Detect which cell encompasses the target text, then output its (x, y) center coordinate. 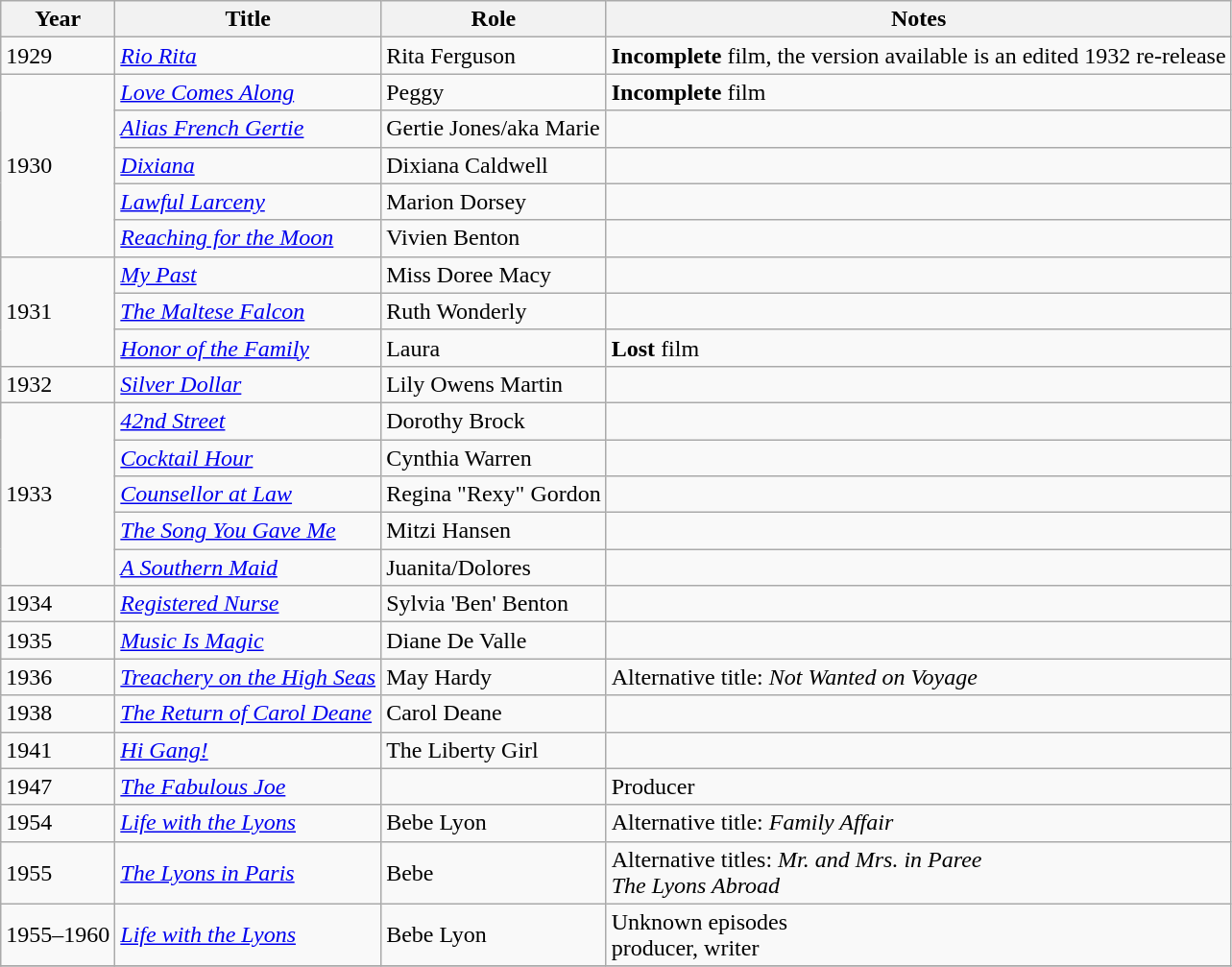
The Fabulous Joe (248, 786)
Honor of the Family (248, 348)
Hi Gang! (248, 750)
Unknown episodesproducer, writer (918, 935)
Treachery on the High Seas (248, 677)
Diane De Valle (494, 641)
1931 (58, 311)
Year (58, 19)
The Maltese Falcon (248, 311)
Cynthia Warren (494, 458)
42nd Street (248, 421)
Peggy (494, 92)
Alternative titles: Mr. and Mrs. in PareeThe Lyons Abroad (918, 872)
Love Comes Along (248, 92)
Gertie Jones/aka Marie (494, 129)
Counsellor at Law (248, 495)
Vivien Benton (494, 238)
Marion Dorsey (494, 202)
Cocktail Hour (248, 458)
Reaching for the Moon (248, 238)
1938 (58, 713)
Alias French Gertie (248, 129)
Regina "Rexy" Gordon (494, 495)
Dixiana (248, 165)
1935 (58, 641)
Silver Dollar (248, 384)
May Hardy (494, 677)
1947 (58, 786)
Alternative title: Family Affair (918, 823)
Juanita/Dolores (494, 568)
1932 (58, 384)
Dixiana Caldwell (494, 165)
1955 (58, 872)
The Liberty Girl (494, 750)
Music Is Magic (248, 641)
The Return of Carol Deane (248, 713)
Bebe (494, 872)
Rio Rita (248, 56)
1933 (58, 494)
1955–1960 (58, 935)
Title (248, 19)
Dorothy Brock (494, 421)
Registered Nurse (248, 604)
Sylvia 'Ben' Benton (494, 604)
1936 (58, 677)
Role (494, 19)
Carol Deane (494, 713)
Notes (918, 19)
Lost film (918, 348)
Incomplete film (918, 92)
My Past (248, 275)
1930 (58, 165)
1954 (58, 823)
Mitzi Hansen (494, 531)
Ruth Wonderly (494, 311)
The Song You Gave Me (248, 531)
Lawful Larceny (248, 202)
1934 (58, 604)
Rita Ferguson (494, 56)
1929 (58, 56)
Laura (494, 348)
Producer (918, 786)
A Southern Maid (248, 568)
Lily Owens Martin (494, 384)
Miss Doree Macy (494, 275)
The Lyons in Paris (248, 872)
Alternative title: Not Wanted on Voyage (918, 677)
1941 (58, 750)
Incomplete film, the version available is an edited 1932 re-release (918, 56)
